Extract the [x, y] coordinate from the center of the cell holding the provided text.  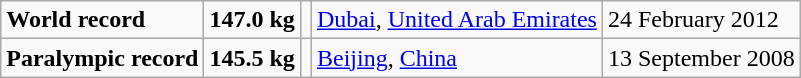
24 February 2012 [701, 20]
Dubai, United Arab Emirates [456, 20]
World record [102, 20]
13 September 2008 [701, 58]
147.0 kg [252, 20]
145.5 kg [252, 58]
Beijing, China [456, 58]
Paralympic record [102, 58]
